Find where the given text appears and provide that cell's center as [x, y] coordinate. 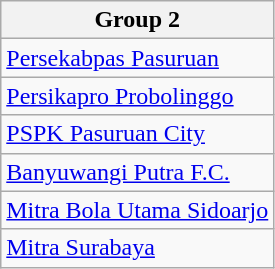
Banyuwangi Putra F.C. [138, 172]
Persekabpas Pasuruan [138, 58]
Mitra Bola Utama Sidoarjo [138, 210]
Group 2 [138, 20]
PSPK Pasuruan City [138, 134]
Mitra Surabaya [138, 248]
Persikapro Probolinggo [138, 96]
